Output the [x, y] coordinate of the center of the cell containing the given text.  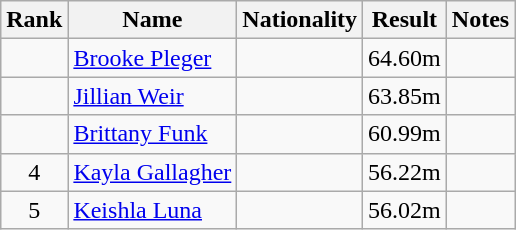
Rank [34, 20]
Jillian Weir [152, 96]
Nationality [300, 20]
Notes [480, 20]
Brittany Funk [152, 134]
64.60m [405, 58]
63.85m [405, 96]
5 [34, 210]
60.99m [405, 134]
Result [405, 20]
Keishla Luna [152, 210]
56.22m [405, 172]
4 [34, 172]
Brooke Pleger [152, 58]
Kayla Gallagher [152, 172]
56.02m [405, 210]
Name [152, 20]
